Output the (x, y) coordinate of the center of the cell containing the given text.  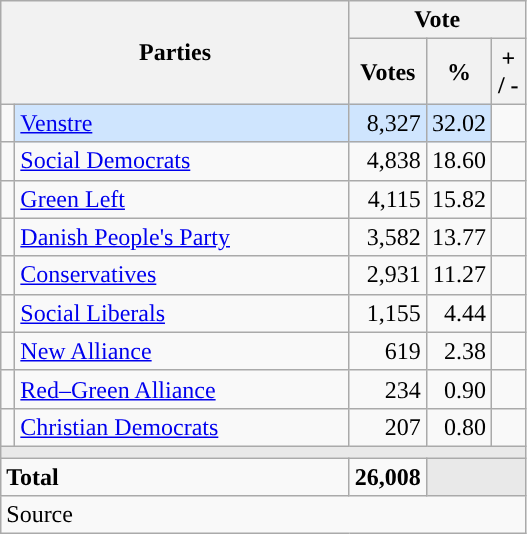
4.44 (458, 313)
New Alliance (182, 351)
32.02 (458, 123)
Conservatives (182, 275)
+ / - (508, 72)
Danish People's Party (182, 237)
Total (176, 477)
15.82 (458, 199)
2,931 (388, 275)
2.38 (458, 351)
Green Left (182, 199)
3,582 (388, 237)
Christian Democrats (182, 427)
Red–Green Alliance (182, 389)
% (458, 72)
Votes (388, 72)
234 (388, 389)
26,008 (388, 477)
Source (263, 515)
13.77 (458, 237)
Social Democrats (182, 161)
207 (388, 427)
8,327 (388, 123)
4,115 (388, 199)
Social Liberals (182, 313)
4,838 (388, 161)
1,155 (388, 313)
0.80 (458, 427)
Parties (176, 52)
0.90 (458, 389)
Vote (437, 20)
619 (388, 351)
Venstre (182, 123)
18.60 (458, 161)
11.27 (458, 275)
